For the text-containing cell, return its midpoint in (x, y) coordinate format. 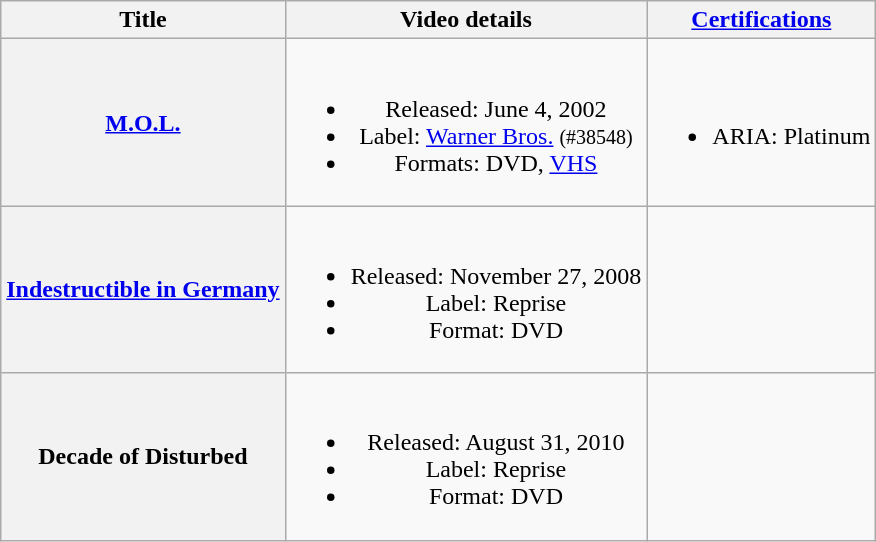
Certifications (762, 20)
ARIA: Platinum (762, 122)
Released: June 4, 2002Label: Warner Bros. (#38548)Formats: DVD, VHS (466, 122)
Decade of Disturbed (143, 456)
Indestructible in Germany (143, 290)
Title (143, 20)
M.O.L. (143, 122)
Released: November 27, 2008Label: RepriseFormat: DVD (466, 290)
Video details (466, 20)
Released: August 31, 2010Label: RepriseFormat: DVD (466, 456)
